Return the [X, Y] coordinate for the center point of the cell that contains the specified text.  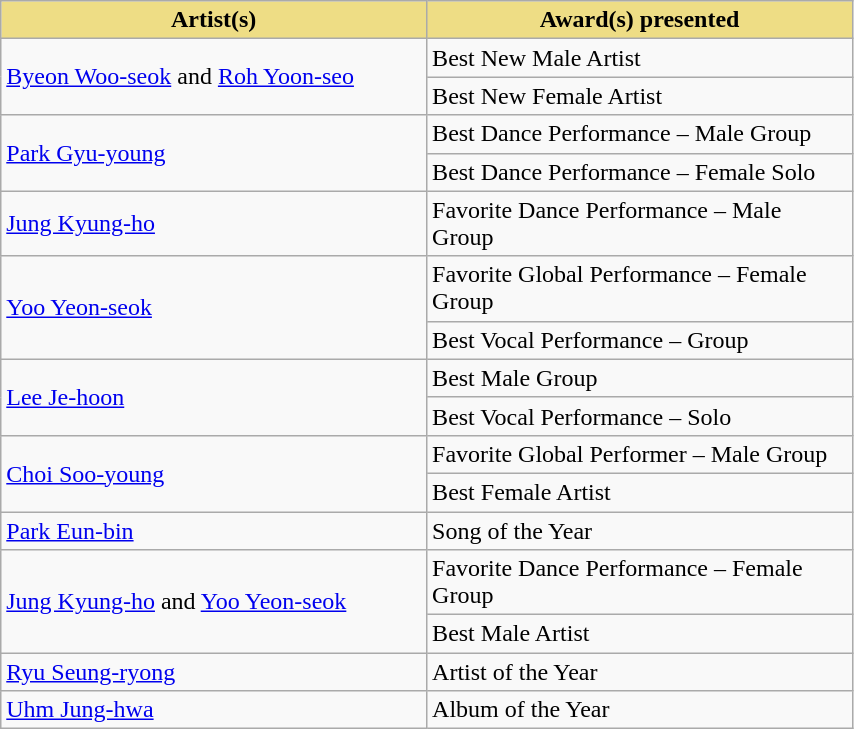
Favorite Dance Performance – Male Group [640, 224]
Artist(s) [214, 20]
Best Dance Performance – Male Group [640, 134]
Best Vocal Performance – Solo [640, 416]
Best Male Artist [640, 634]
Byeon Woo-seok and Roh Yoon-seo [214, 77]
Park Gyu-young [214, 153]
Jung Kyung-ho and Yoo Yeon-seok [214, 602]
Ryu Seung-ryong [214, 672]
Award(s) presented [640, 20]
Artist of the Year [640, 672]
Best New Male Artist [640, 58]
Best Female Artist [640, 492]
Best Dance Performance – Female Solo [640, 172]
Album of the Year [640, 710]
Choi Soo-young [214, 473]
Yoo Yeon-seok [214, 308]
Favorite Global Performer – Male Group [640, 454]
Best New Female Artist [640, 96]
Best Male Group [640, 378]
Best Vocal Performance – Group [640, 340]
Favorite Global Performance – Female Group [640, 288]
Jung Kyung-ho [214, 224]
Lee Je-hoon [214, 397]
Favorite Dance Performance – Female Group [640, 582]
Song of the Year [640, 531]
Park Eun-bin [214, 531]
Uhm Jung-hwa [214, 710]
